Return [x, y] of the center of cell containing provided text 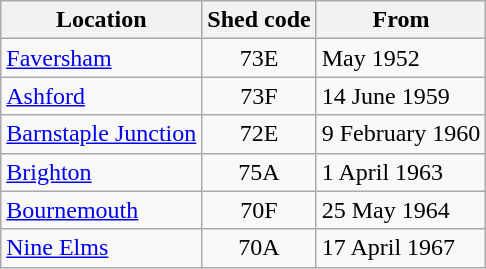
73E [259, 58]
25 May 1964 [401, 210]
1 April 1963 [401, 172]
73F [259, 96]
From [401, 20]
72E [259, 134]
17 April 1967 [401, 248]
Brighton [102, 172]
Faversham [102, 58]
May 1952 [401, 58]
70F [259, 210]
Nine Elms [102, 248]
14 June 1959 [401, 96]
Ashford [102, 96]
75A [259, 172]
70A [259, 248]
Location [102, 20]
9 February 1960 [401, 134]
Shed code [259, 20]
Bournemouth [102, 210]
Barnstaple Junction [102, 134]
